Extract the (X, Y) coordinate from the center of the cell holding the provided text.  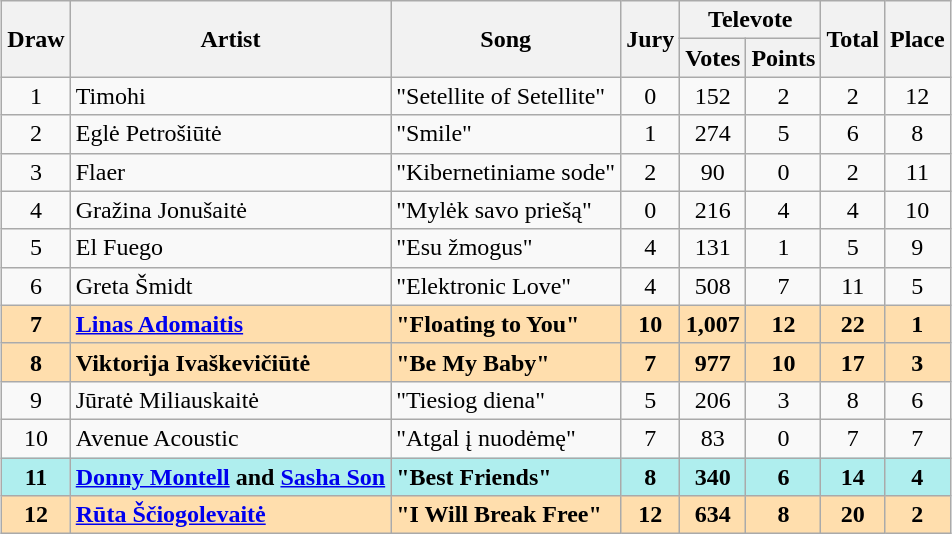
"Be My Baby" (506, 362)
Greta Šmidt (230, 286)
206 (713, 400)
Draw (36, 39)
El Fuego (230, 248)
17 (853, 362)
"Kibernetiniame sode" (506, 172)
90 (713, 172)
"I Will Break Free" (506, 515)
340 (713, 477)
Total (853, 39)
Timohi (230, 96)
"Tiesiog diena" (506, 400)
Linas Adomaitis (230, 324)
"Esu žmogus" (506, 248)
1,007 (713, 324)
Artist (230, 39)
Place (917, 39)
"Setellite of Setellite" (506, 96)
274 (713, 134)
"Smile" (506, 134)
Eglė Petrošiūtė (230, 134)
"Floating to You" (506, 324)
20 (853, 515)
Flaer (230, 172)
"Atgal į nuodėmę" (506, 438)
Televote (750, 20)
Viktorija Ivaškevičiūtė (230, 362)
Song (506, 39)
Rūta Ščiogolevaitė (230, 515)
"Elektronic Love" (506, 286)
977 (713, 362)
Avenue Acoustic (230, 438)
216 (713, 210)
152 (713, 96)
508 (713, 286)
"Mylėk savo priešą" (506, 210)
Donny Montell and Sasha Son (230, 477)
Votes (713, 58)
Points (784, 58)
131 (713, 248)
Gražina Jonušaitė (230, 210)
634 (713, 515)
14 (853, 477)
83 (713, 438)
Jūratė Miliauskaitė (230, 400)
22 (853, 324)
"Best Friends" (506, 477)
Jury (650, 39)
